Return the [X, Y] coordinate for the center point of the cell that contains the specified text.  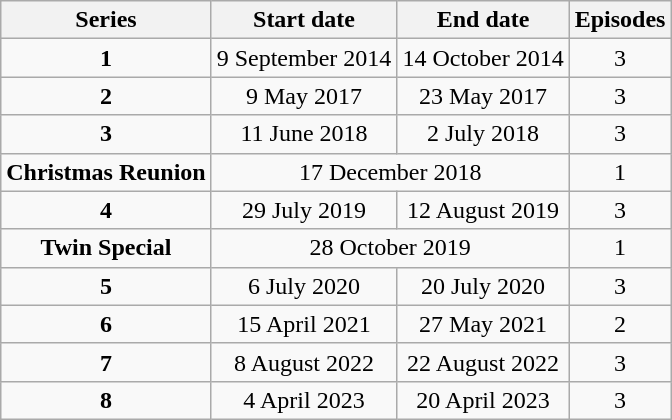
6 July 2020 [304, 286]
20 July 2020 [483, 286]
4 [106, 210]
Twin Special [106, 248]
5 [106, 286]
15 April 2021 [304, 324]
7 [106, 362]
6 [106, 324]
11 June 2018 [304, 134]
29 July 2019 [304, 210]
12 August 2019 [483, 210]
23 May 2017 [483, 96]
Start date [304, 20]
2 July 2018 [483, 134]
14 October 2014 [483, 58]
22 August 2022 [483, 362]
Christmas Reunion [106, 172]
Series [106, 20]
9 September 2014 [304, 58]
8 August 2022 [304, 362]
27 May 2021 [483, 324]
28 October 2019 [390, 248]
End date [483, 20]
4 April 2023 [304, 400]
20 April 2023 [483, 400]
8 [106, 400]
Episodes [620, 20]
9 May 2017 [304, 96]
17 December 2018 [390, 172]
